Identify which cell holds the provided text, then report its [X, Y] central coordinate. 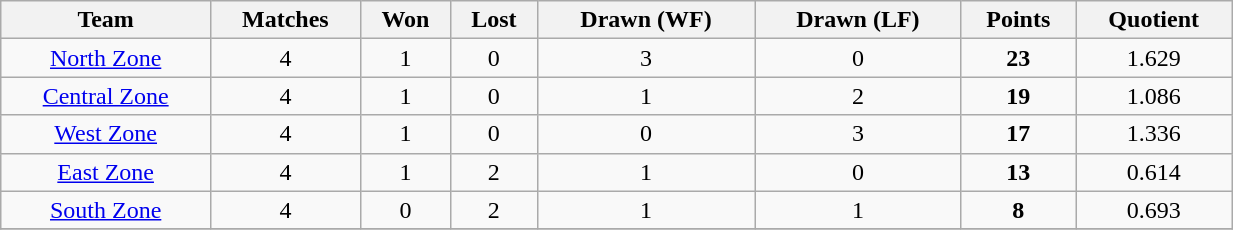
Points [1018, 20]
South Zone [106, 210]
Central Zone [106, 96]
23 [1018, 58]
Drawn (LF) [858, 20]
0.614 [1154, 172]
Lost [494, 20]
Matches [286, 20]
1.336 [1154, 134]
17 [1018, 134]
Drawn (WF) [646, 20]
North Zone [106, 58]
East Zone [106, 172]
19 [1018, 96]
8 [1018, 210]
1.629 [1154, 58]
0.693 [1154, 210]
West Zone [106, 134]
1.086 [1154, 96]
13 [1018, 172]
Team [106, 20]
Quotient [1154, 20]
Won [405, 20]
